Provide the (X, Y) coordinate of the cell's center where the given text is located.  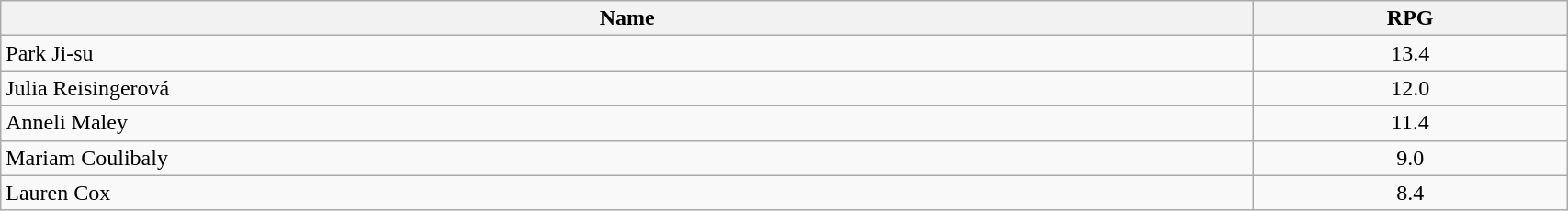
Lauren Cox (627, 193)
13.4 (1411, 53)
8.4 (1411, 193)
Anneli Maley (627, 123)
Julia Reisingerová (627, 88)
Park Ji-su (627, 53)
Mariam Coulibaly (627, 158)
9.0 (1411, 158)
11.4 (1411, 123)
Name (627, 18)
RPG (1411, 18)
12.0 (1411, 88)
